For the text-containing cell, return its midpoint in [X, Y] coordinate format. 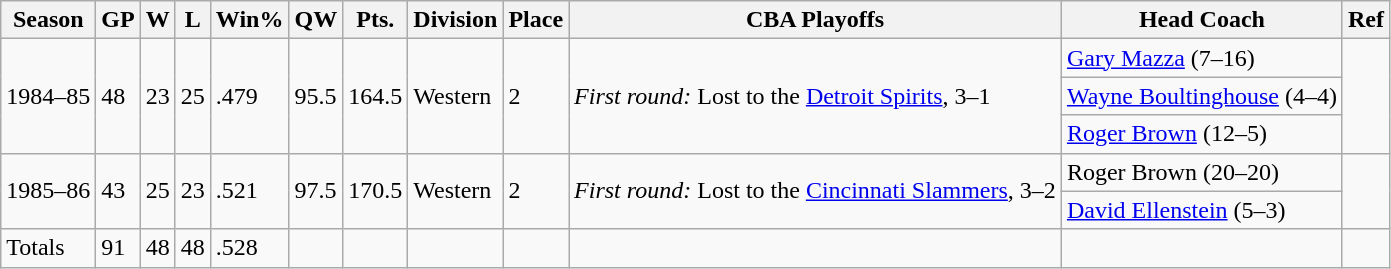
L [192, 20]
W [158, 20]
CBA Playoffs [816, 20]
.528 [250, 248]
Pts. [376, 20]
95.5 [316, 96]
170.5 [376, 191]
Totals [48, 248]
Gary Mazza (7–16) [1202, 58]
1985–86 [48, 191]
91 [118, 248]
Roger Brown (12–5) [1202, 134]
First round: Lost to the Cincinnati Slammers, 3–2 [816, 191]
Ref [1366, 20]
First round: Lost to the Detroit Spirits, 3–1 [816, 96]
43 [118, 191]
Wayne Boultinghouse (4–4) [1202, 96]
Division [456, 20]
David Ellenstein (5–3) [1202, 210]
Place [536, 20]
Roger Brown (20–20) [1202, 172]
.521 [250, 191]
Season [48, 20]
164.5 [376, 96]
97.5 [316, 191]
Head Coach [1202, 20]
QW [316, 20]
GP [118, 20]
Win% [250, 20]
.479 [250, 96]
1984–85 [48, 96]
